Return the (X, Y) coordinate for the center point of the cell that contains the specified text.  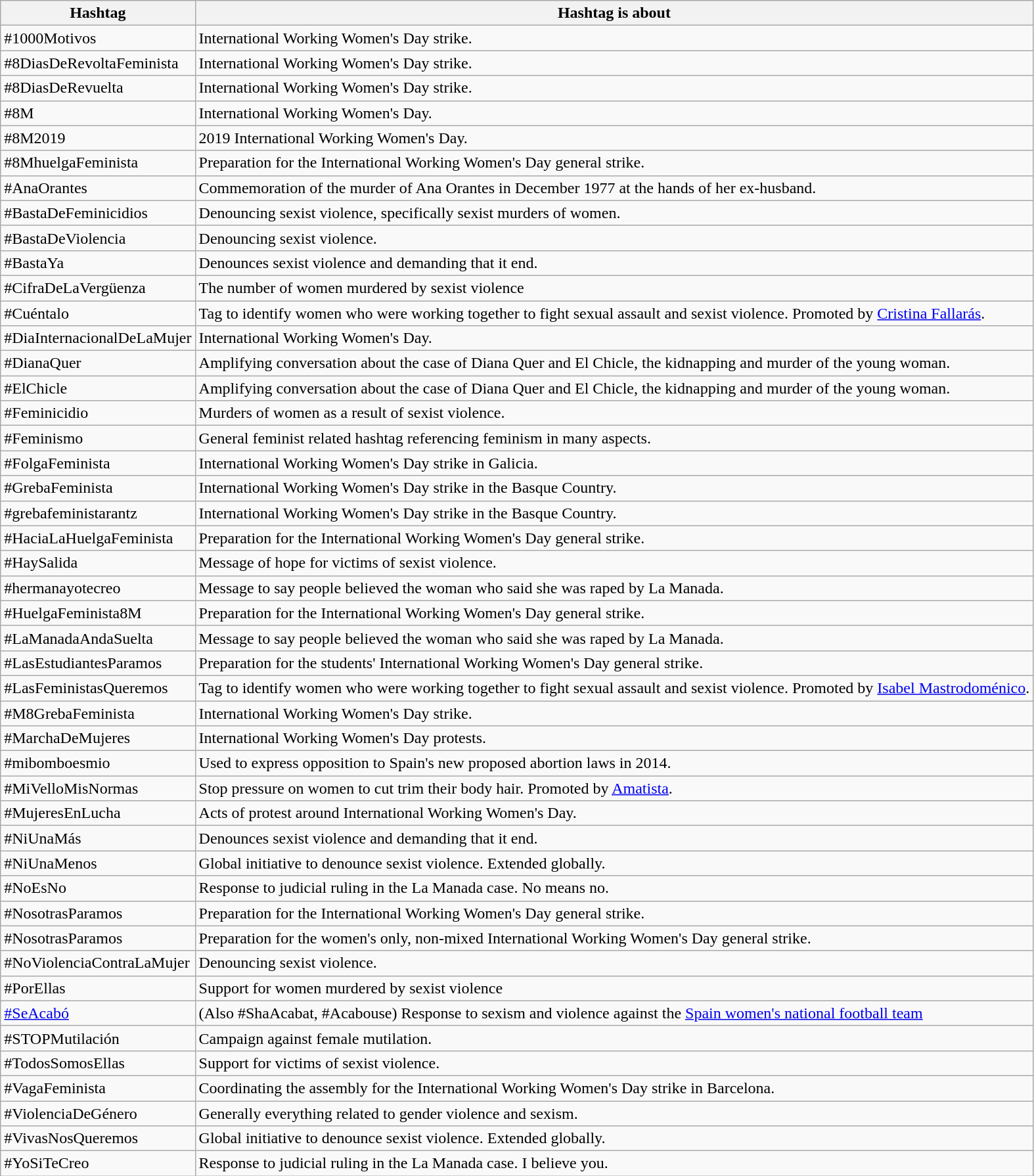
#AnaOrantes (98, 188)
Message of hope for victims of sexist violence. (614, 563)
General feminist related hashtag referencing feminism in many aspects. (614, 438)
Support for women murdered by sexist violence (614, 988)
International Working Women's Day strike in Galicia. (614, 463)
Preparation for the women's only, non-mixed International Working Women's Day general strike. (614, 938)
#HuelgaFeminista8M (98, 613)
#SeAcabó (98, 1013)
#NoViolenciaContraLaMujer (98, 963)
#NoEsNo (98, 888)
Response to judicial ruling in the La Manada case. No means no. (614, 888)
Generally everything related to gender violence and sexism. (614, 1114)
#LaManadaAndaSuelta (98, 638)
#8M (98, 113)
Tag to identify women who were working together to fight sexual assault and sexist violence. Promoted by Cristina Fallarás. (614, 313)
Hashtag is about (614, 13)
#CifraDeLaVergüenza (98, 288)
International Working Women's Day protests. (614, 738)
Hashtag (98, 13)
#BastaDeViolencia (98, 238)
Response to judicial ruling in the La Manada case. I believe you. (614, 1164)
#DianaQuer (98, 363)
#ElChicle (98, 388)
Support for victims of sexist violence. (614, 1063)
#LasEstudiantesParamos (98, 663)
#MarchaDeMujeres (98, 738)
#TodosSomosEllas (98, 1063)
Tag to identify women who were working together to fight sexual assault and sexist violence. Promoted by Isabel Mastrodoménico. (614, 688)
2019 International Working Women's Day. (614, 138)
#LasFeministasQueremos (98, 688)
The number of women murdered by sexist violence (614, 288)
#NiUnaMenos (98, 863)
Acts of protest around International Working Women's Day. (614, 813)
#8MhuelgaFeminista (98, 163)
#1000Motivos (98, 38)
(Also #ShaAcabat, #Acabouse) Response to sexism and violence against the Spain women's national football team (614, 1013)
#ViolenciaDeGénero (98, 1114)
#VivasNosQueremos (98, 1139)
#8DiasDeRevuelta (98, 88)
Coordinating the assembly for the International Working Women's Day strike in Barcelona. (614, 1088)
#8DiasDeRevoltaFeminista (98, 63)
#YoSiTeCreo (98, 1164)
#BastaYa (98, 263)
#PorEllas (98, 988)
#8M2019 (98, 138)
#HaySalida (98, 563)
Preparation for the students' International Working Women's Day general strike. (614, 663)
#mibomboesmio (98, 763)
#M8GrebaFeminista (98, 713)
#Feminicidio (98, 413)
Stop pressure on women to cut trim their body hair. Promoted by Amatista. (614, 788)
#GrebaFeminista (98, 488)
#grebafeministarantz (98, 513)
Campaign against female mutilation. (614, 1038)
#HaciaLaHuelgaFeminista (98, 538)
#DiaInternacionalDeLaMujer (98, 338)
#Feminismo (98, 438)
#VagaFeminista (98, 1088)
#Cuéntalo (98, 313)
Used to express opposition to Spain's new proposed abortion laws in 2014. (614, 763)
Commemoration of the murder of Ana Orantes in December 1977 at the hands of her ex-husband. (614, 188)
Murders of women as a result of sexist violence. (614, 413)
#MiVelloMisNormas (98, 788)
#BastaDeFeminicidios (98, 213)
#MujeresEnLucha (98, 813)
#FolgaFeminista (98, 463)
#hermanayotecreo (98, 588)
#NiUnaMás (98, 838)
#STOPMutilación (98, 1038)
Denouncing sexist violence, specifically sexist murders of women. (614, 213)
